Return (X, Y) of the center of cell containing provided text 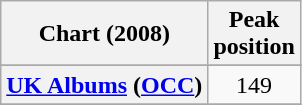
Chart (2008) (104, 34)
149 (254, 85)
UK Albums (OCC) (104, 85)
Peakposition (254, 34)
